Return the [X, Y] coordinate for the center point of the cell that contains the specified text.  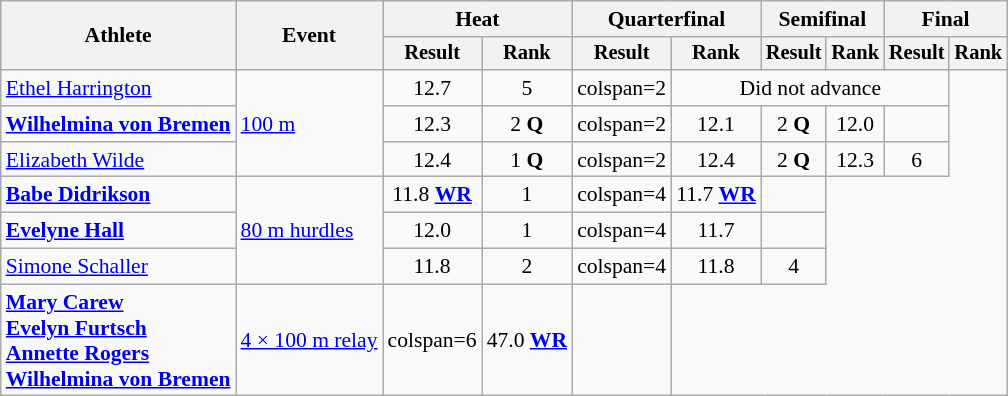
Ethel Harrington [118, 88]
11.7 WR [716, 195]
Mary CarewEvelyn FurtschAnnette RogersWilhelmina von Bremen [118, 340]
Did not advance [810, 88]
Elizabeth Wilde [118, 160]
Semifinal [822, 19]
12.1 [716, 124]
47.0 WR [527, 340]
colspan=6 [432, 340]
Event [310, 36]
100 m [310, 124]
2 [527, 267]
11.7 [716, 231]
Final [946, 19]
Simone Schaller [118, 267]
12.7 [432, 88]
Babe Didrikson [118, 195]
5 [527, 88]
Wilhelmina von Bremen [118, 124]
4 × 100 m relay [310, 340]
Evelyne Hall [118, 231]
Athlete [118, 36]
11.8 WR [432, 195]
Quarterfinal [666, 19]
80 m hurdles [310, 230]
6 [917, 160]
1 Q [527, 160]
4 [794, 267]
Heat [478, 19]
